Locate the cell with the specified text and output its [X, Y] center coordinate. 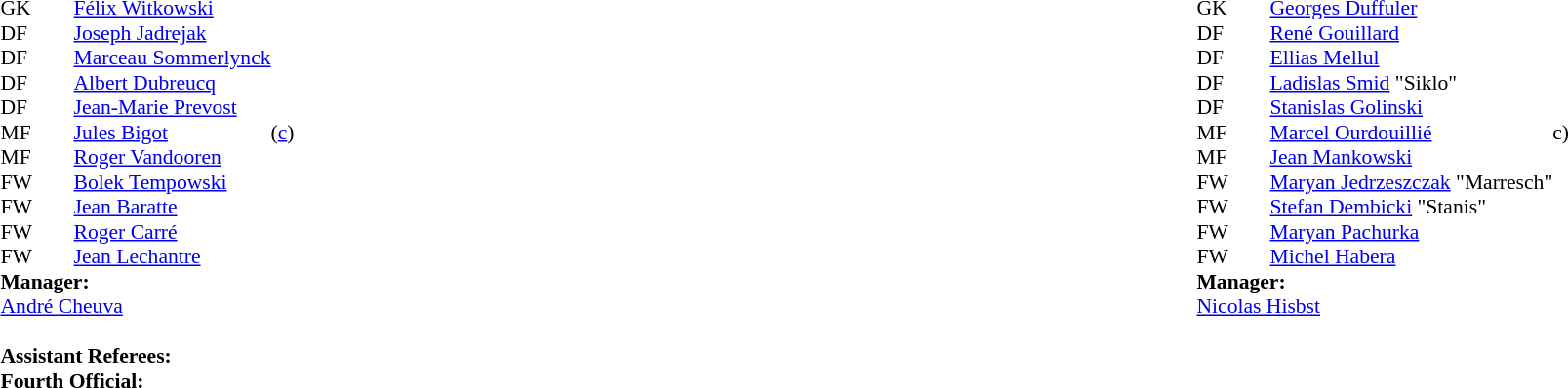
Bolek Tempowski [173, 182]
Stefan Dembicki "Stanis" [1411, 208]
Joseph Jadrejak [173, 33]
René Gouillard [1411, 33]
Jules Bigot [173, 133]
Marcel Ourdouillié [1411, 133]
(c) [283, 133]
Maryan Pachurka [1411, 232]
Stanislas Golinski [1411, 108]
Marceau Sommerlynck [173, 58]
Ladislas Smid "Siklo" [1411, 83]
Roger Carré [173, 232]
Nicolas Hisbst [1382, 307]
Ellias Mellul [1411, 58]
Jean Baratte [173, 208]
Roger Vandooren [173, 157]
Michel Habera [1411, 256]
Jean Lechantre [173, 256]
Albert Dubreucq [173, 83]
Jean-Marie Prevost [173, 108]
Jean Mankowski [1411, 157]
Maryan Jedrzeszczak "Marresch" [1411, 182]
